Pinpoint the cell where the given text exists, returning its (X, Y) midpoint coordinate. 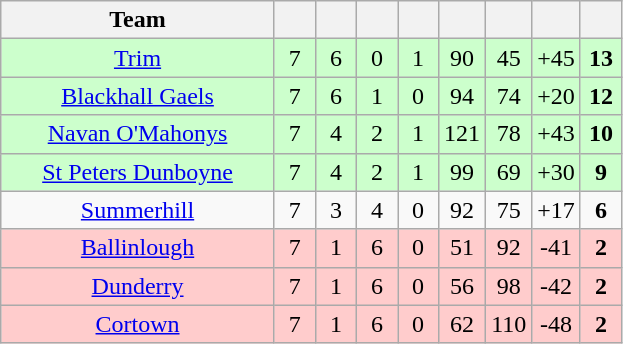
121 (462, 134)
Team (138, 20)
45 (509, 58)
-41 (556, 248)
78 (509, 134)
+43 (556, 134)
Summerhill (138, 210)
10 (600, 134)
+17 (556, 210)
13 (600, 58)
+20 (556, 96)
110 (509, 324)
94 (462, 96)
9 (600, 172)
90 (462, 58)
-48 (556, 324)
74 (509, 96)
Blackhall Gaels (138, 96)
Navan O'Mahonys (138, 134)
56 (462, 286)
Cortown (138, 324)
Ballinlough (138, 248)
Dunderry (138, 286)
+30 (556, 172)
99 (462, 172)
51 (462, 248)
-42 (556, 286)
12 (600, 96)
+45 (556, 58)
3 (336, 210)
Trim (138, 58)
St Peters Dunboyne (138, 172)
62 (462, 324)
75 (509, 210)
98 (509, 286)
69 (509, 172)
